From the cell containing the given text, extract its center point as [X, Y] coordinate. 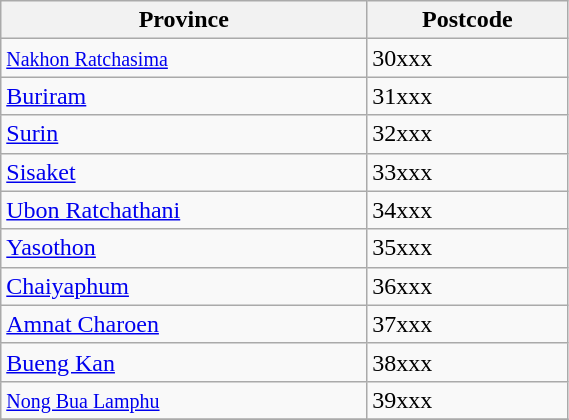
35xxx [468, 248]
Yasothon [184, 248]
Postcode [468, 20]
32xxx [468, 134]
33xxx [468, 172]
Sisaket [184, 172]
38xxx [468, 362]
39xxx [468, 400]
Province [184, 20]
Surin [184, 134]
Amnat Charoen [184, 324]
Bueng Kan [184, 362]
Buriram [184, 96]
31xxx [468, 96]
Nakhon Ratchasima [184, 58]
Ubon Ratchathani [184, 210]
Chaiyaphum [184, 286]
37xxx [468, 324]
36xxx [468, 286]
Nong Bua Lamphu [184, 400]
34xxx [468, 210]
30xxx [468, 58]
